For the text-containing cell, return its midpoint in [x, y] coordinate format. 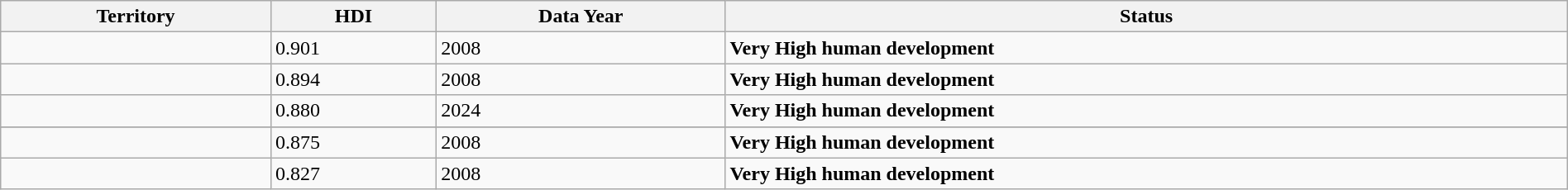
0.827 [353, 173]
2024 [581, 111]
0.894 [353, 79]
Territory [136, 17]
0.875 [353, 142]
0.880 [353, 111]
Data Year [581, 17]
Status [1146, 17]
0.901 [353, 48]
HDI [353, 17]
